Extract the [X, Y] coordinate from the center of the cell holding the provided text.  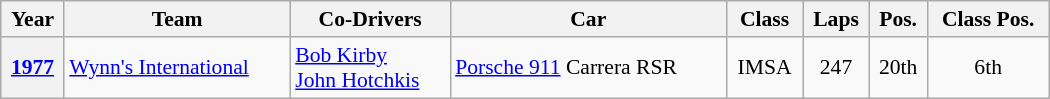
Class [764, 19]
Class Pos. [988, 19]
Car [588, 19]
247 [836, 68]
Pos. [898, 19]
6th [988, 68]
20th [898, 68]
1977 [33, 68]
Bob Kirby John Hotchkis [370, 68]
Team [177, 19]
Porsche 911 Carrera RSR [588, 68]
Year [33, 19]
Wynn's International [177, 68]
Co-Drivers [370, 19]
Laps [836, 19]
IMSA [764, 68]
